Identify which cell holds the provided text, then report its [X, Y] central coordinate. 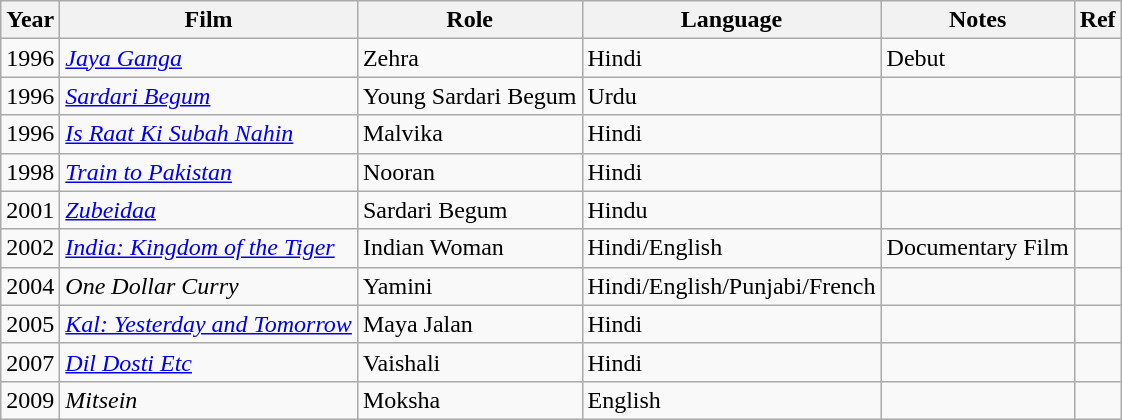
Notes [978, 20]
Mitsein [209, 400]
Dil Dosti Etc [209, 362]
Yamini [470, 286]
Language [732, 20]
Zubeidaa [209, 210]
Young Sardari Begum [470, 96]
Urdu [732, 96]
2001 [30, 210]
2005 [30, 324]
Maya Jalan [470, 324]
One Dollar Curry [209, 286]
Hindi/English/Punjabi/French [732, 286]
2009 [30, 400]
Moksha [470, 400]
Zehra [470, 58]
2004 [30, 286]
Vaishali [470, 362]
English [732, 400]
Train to Pakistan [209, 172]
Jaya Ganga [209, 58]
Film [209, 20]
Kal: Yesterday and Tomorrow [209, 324]
1998 [30, 172]
Documentary Film [978, 248]
Malvika [470, 134]
Debut [978, 58]
Ref [1098, 20]
Is Raat Ki Subah Nahin [209, 134]
Year [30, 20]
2007 [30, 362]
Hindu [732, 210]
Nooran [470, 172]
2002 [30, 248]
Indian Woman [470, 248]
Role [470, 20]
India: Kingdom of the Tiger [209, 248]
Hindi/English [732, 248]
